For the text-containing cell, return its midpoint in [X, Y] coordinate format. 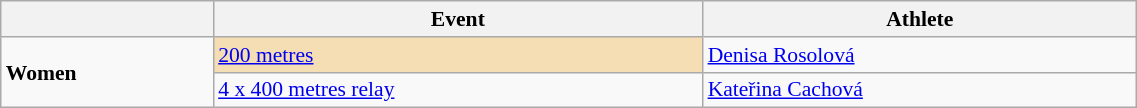
Women [107, 72]
Athlete [920, 19]
4 x 400 metres relay [458, 90]
Event [458, 19]
Denisa Rosolová [920, 55]
200 metres [458, 55]
Kateřina Cachová [920, 90]
